Pinpoint the cell where the given text exists, returning its [x, y] midpoint coordinate. 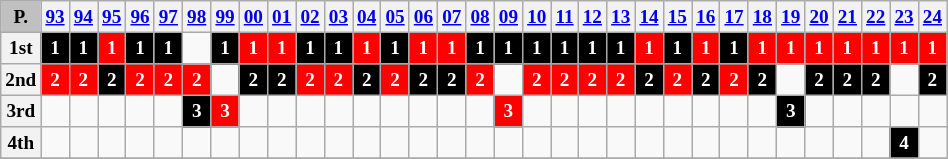
06 [423, 17]
23 [904, 17]
18 [762, 17]
08 [480, 17]
11 [564, 17]
93 [55, 17]
22 [876, 17]
02 [310, 17]
07 [452, 17]
12 [592, 17]
4 [904, 143]
2nd [21, 80]
94 [83, 17]
98 [197, 17]
96 [140, 17]
15 [677, 17]
3rd [21, 111]
4th [21, 143]
04 [367, 17]
00 [253, 17]
95 [112, 17]
14 [649, 17]
10 [537, 17]
97 [168, 17]
1st [21, 48]
03 [338, 17]
19 [791, 17]
20 [819, 17]
21 [847, 17]
13 [621, 17]
24 [932, 17]
99 [225, 17]
16 [706, 17]
09 [508, 17]
17 [734, 17]
01 [282, 17]
P. [21, 17]
05 [395, 17]
